Identify which cell holds the provided text, then report its [X, Y] central coordinate. 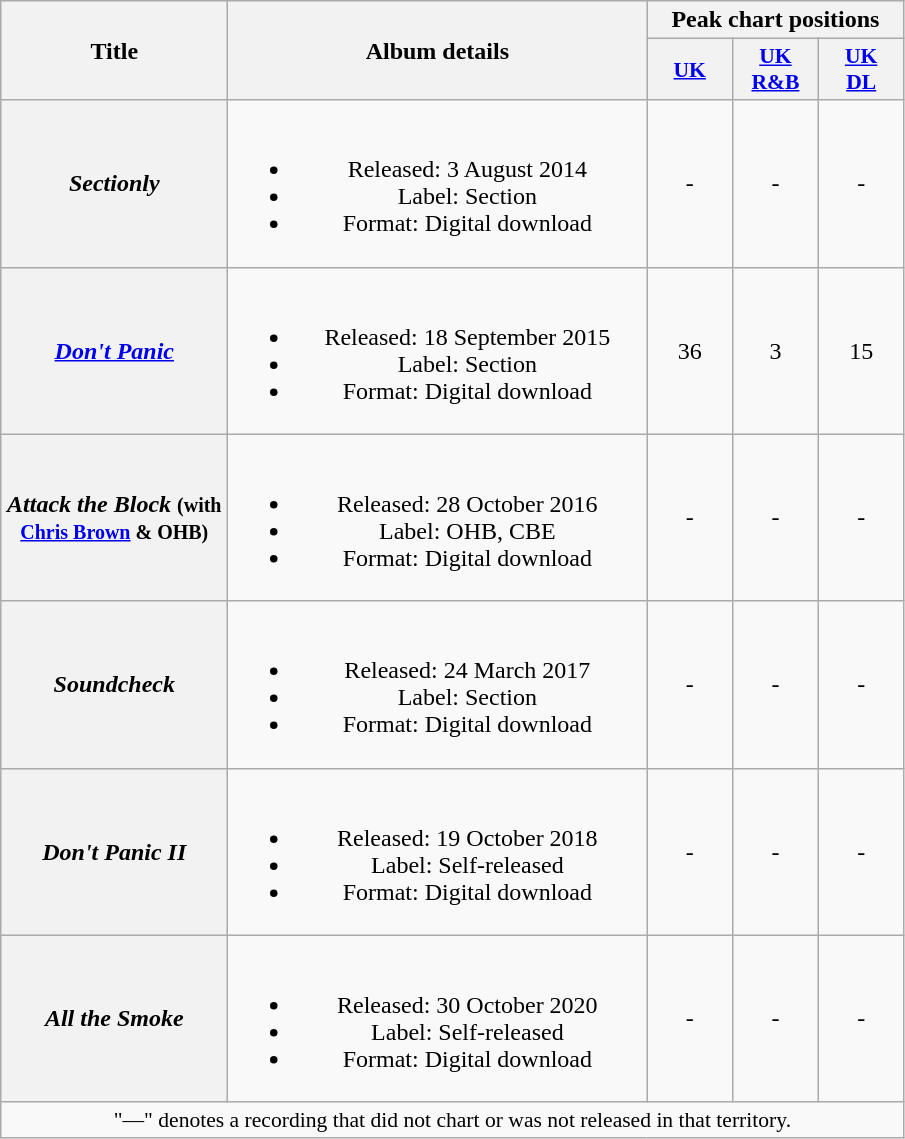
UKDL [861, 70]
Released: 28 October 2016Label: OHB, CBEFormat: Digital download [438, 518]
Attack the Block (with Chris Brown & OHB) [114, 518]
"—" denotes a recording that did not chart or was not released in that territory. [452, 1120]
3 [776, 350]
Released: 30 October 2020Label: Self-releasedFormat: Digital download [438, 1018]
All the Smoke [114, 1018]
Don't Panic II [114, 852]
Soundcheck [114, 684]
Released: 19 October 2018Label: Self-releasedFormat: Digital download [438, 852]
Released: 3 August 2014Label: SectionFormat: Digital download [438, 184]
Album details [438, 50]
Peak chart positions [776, 20]
UKR&B [776, 70]
Sectionly [114, 184]
Released: 24 March 2017Label: SectionFormat: Digital download [438, 684]
Title [114, 50]
Released: 18 September 2015Label: SectionFormat: Digital download [438, 350]
UK [690, 70]
36 [690, 350]
Don't Panic [114, 350]
15 [861, 350]
